Return (X, Y) of the center of cell containing provided text 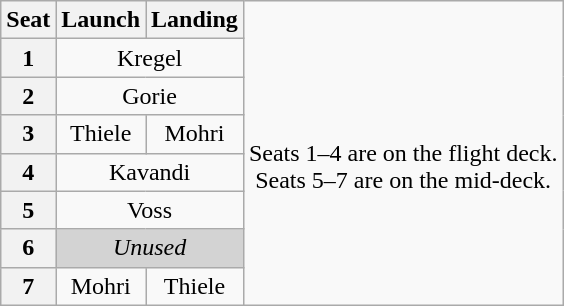
Launch (101, 20)
Seat (28, 20)
Voss (150, 210)
7 (28, 286)
Seats 1–4 are on the flight deck.Seats 5–7 are on the mid-deck. (403, 153)
Kregel (150, 58)
Unused (150, 248)
Kavandi (150, 172)
3 (28, 134)
2 (28, 96)
Gorie (150, 96)
Landing (195, 20)
5 (28, 210)
6 (28, 248)
1 (28, 58)
4 (28, 172)
